Identify which cell holds the provided text, then report its [x, y] central coordinate. 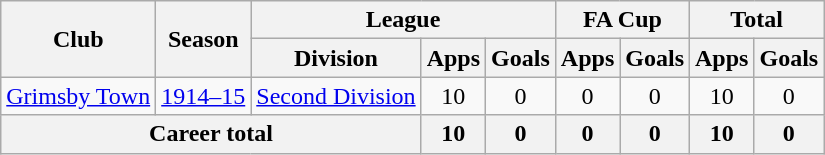
1914–15 [204, 96]
Career total [211, 134]
Club [78, 39]
Division [336, 58]
Season [204, 39]
League [404, 20]
FA Cup [622, 20]
Grimsby Town [78, 96]
Total [757, 20]
Second Division [336, 96]
